Identify which cell holds the provided text, then report its [x, y] central coordinate. 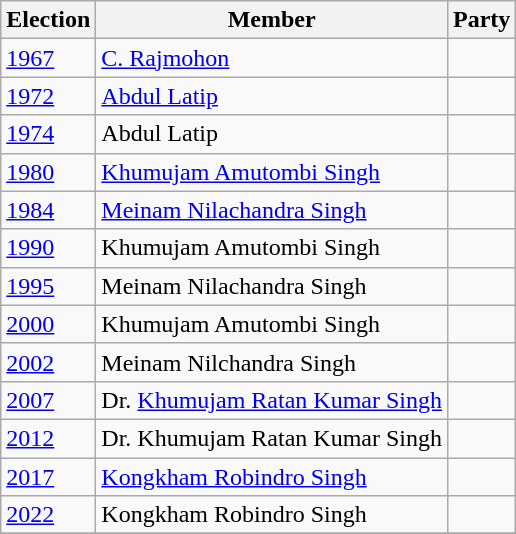
Election [48, 20]
Party [482, 20]
Meinam Nilchandra Singh [272, 362]
2017 [48, 477]
1990 [48, 248]
2007 [48, 400]
1972 [48, 96]
1967 [48, 58]
2000 [48, 324]
2012 [48, 438]
1974 [48, 134]
2022 [48, 515]
1980 [48, 172]
1995 [48, 286]
C. Rajmohon [272, 58]
Member [272, 20]
2002 [48, 362]
1984 [48, 210]
